Determine the (x, y) coordinate at the center of the cell enclosing the given text.  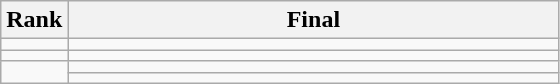
Final (314, 20)
Rank (34, 20)
